Capture the cell that displays the provided text and extract its [X, Y] central coordinate. 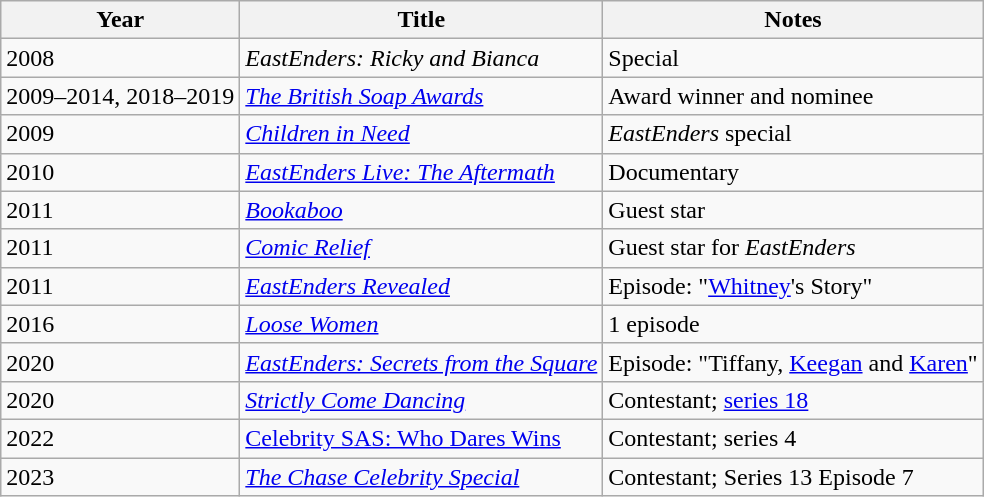
EastEnders Live: The Aftermath [422, 172]
2016 [120, 324]
Guest star [793, 210]
Title [422, 20]
Episode: "Tiffany, Keegan and Karen" [793, 362]
2009 [120, 134]
Special [793, 58]
2010 [120, 172]
1 episode [793, 324]
Award winner and nominee [793, 96]
The British Soap Awards [422, 96]
Episode: "Whitney's Story" [793, 286]
Contestant; Series 13 Episode 7 [793, 477]
Comic Relief [422, 248]
Guest star for EastEnders [793, 248]
Documentary [793, 172]
Notes [793, 20]
Celebrity SAS: Who Dares Wins [422, 438]
Contestant; series 4 [793, 438]
Year [120, 20]
Bookaboo [422, 210]
Children in Need [422, 134]
2008 [120, 58]
2022 [120, 438]
The Chase Celebrity Special [422, 477]
Strictly Come Dancing [422, 400]
EastEnders: Ricky and Bianca [422, 58]
2023 [120, 477]
Contestant; series 18 [793, 400]
Loose Women [422, 324]
EastEnders Revealed [422, 286]
EastEnders special [793, 134]
EastEnders: Secrets from the Square [422, 362]
2009–2014, 2018–2019 [120, 96]
